Provide the [X, Y] coordinate of the cell's center where the given text is located.  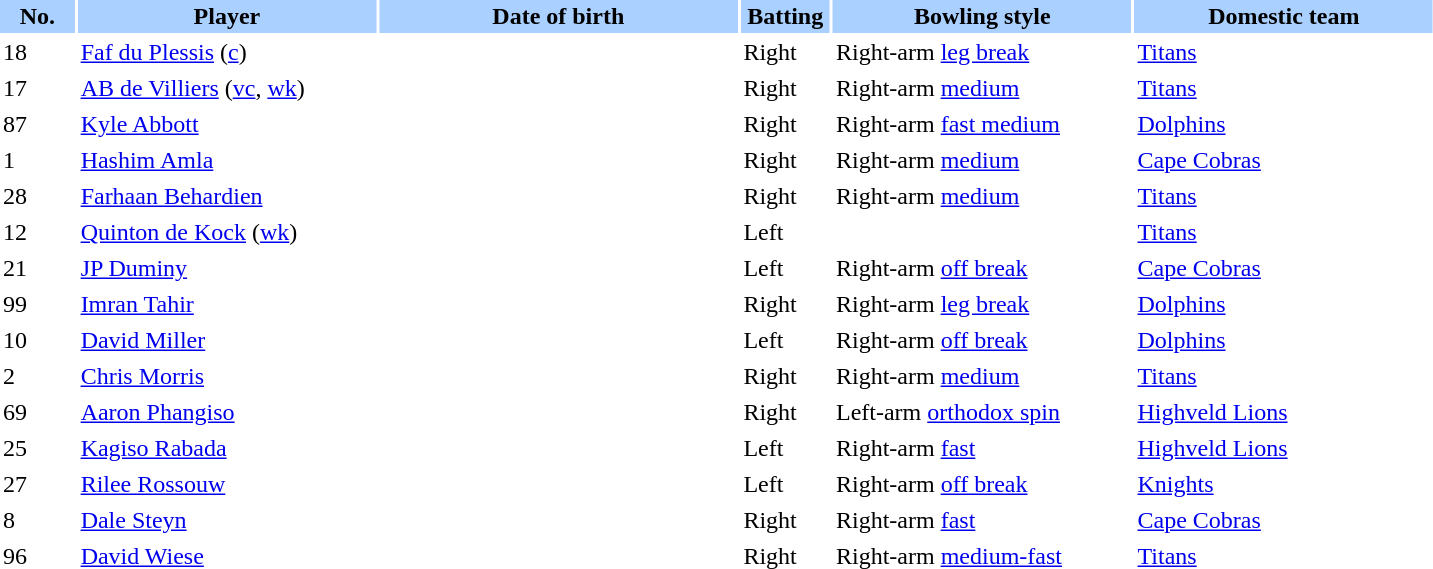
18 [38, 52]
27 [38, 484]
28 [38, 196]
Date of birth [558, 16]
Kagiso Rabada [228, 448]
AB de Villiers (vc, wk) [228, 88]
69 [38, 412]
25 [38, 448]
Faf du Plessis (c) [228, 52]
1 [38, 160]
17 [38, 88]
Dale Steyn [228, 520]
Hashim Amla [228, 160]
Quinton de Kock (wk) [228, 232]
Right-arm fast medium [982, 124]
Batting [785, 16]
Left-arm orthodox spin [982, 412]
Chris Morris [228, 376]
10 [38, 340]
Player [228, 16]
Bowling style [982, 16]
2 [38, 376]
David Miller [228, 340]
8 [38, 520]
99 [38, 304]
Kyle Abbott [228, 124]
87 [38, 124]
JP Duminy [228, 268]
Farhaan Behardien [228, 196]
Imran Tahir [228, 304]
Rilee Rossouw [228, 484]
21 [38, 268]
No. [38, 16]
12 [38, 232]
Aaron Phangiso [228, 412]
